Capture the cell that displays the provided text and extract its (X, Y) central coordinate. 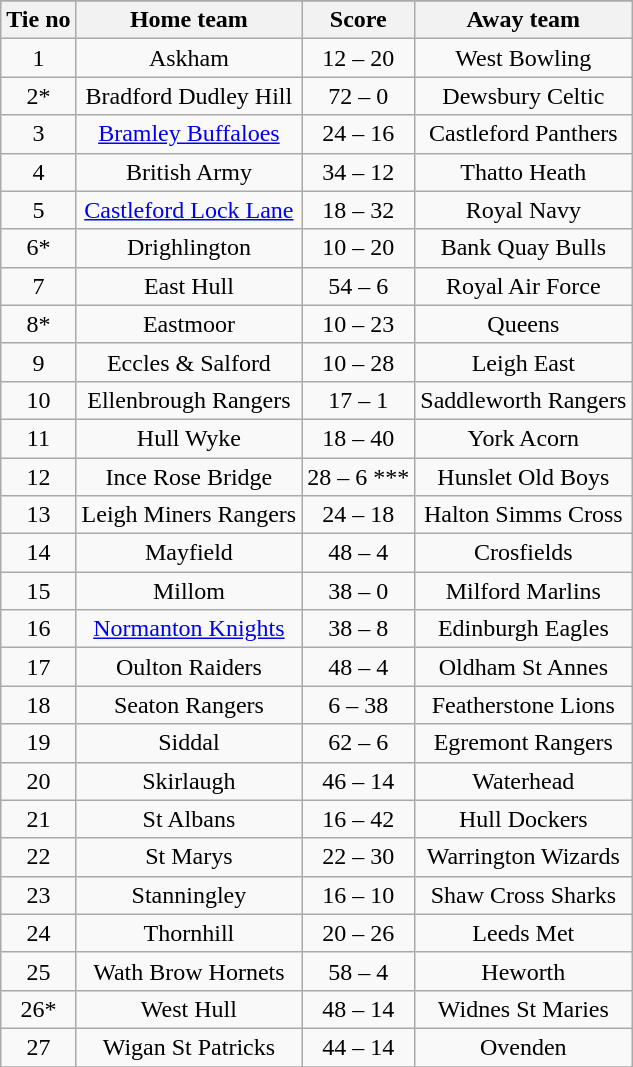
10 – 28 (358, 362)
Skirlaugh (189, 781)
48 – 14 (358, 1009)
Saddleworth Rangers (524, 400)
2* (38, 96)
Egremont Rangers (524, 743)
Askham (189, 58)
Edinburgh Eagles (524, 629)
6 – 38 (358, 705)
12 (38, 477)
Heworth (524, 971)
11 (38, 438)
9 (38, 362)
8* (38, 324)
14 (38, 553)
Wigan St Patricks (189, 1047)
St Marys (189, 857)
34 – 12 (358, 172)
Tie no (38, 20)
62 – 6 (358, 743)
Hull Wyke (189, 438)
21 (38, 819)
58 – 4 (358, 971)
46 – 14 (358, 781)
18 – 32 (358, 210)
4 (38, 172)
38 – 0 (358, 591)
Milford Marlins (524, 591)
10 – 23 (358, 324)
Thatto Heath (524, 172)
Ince Rose Bridge (189, 477)
West Bowling (524, 58)
Oldham St Annes (524, 667)
Royal Air Force (524, 286)
Castleford Panthers (524, 134)
Seaton Rangers (189, 705)
Normanton Knights (189, 629)
York Acorn (524, 438)
16 – 42 (358, 819)
26* (38, 1009)
1 (38, 58)
Hunslet Old Boys (524, 477)
Ovenden (524, 1047)
15 (38, 591)
24 (38, 933)
22 – 30 (358, 857)
St Albans (189, 819)
28 – 6 *** (358, 477)
Warrington Wizards (524, 857)
44 – 14 (358, 1047)
17 (38, 667)
19 (38, 743)
23 (38, 895)
Shaw Cross Sharks (524, 895)
38 – 8 (358, 629)
Featherstone Lions (524, 705)
Thornhill (189, 933)
Drighlington (189, 248)
5 (38, 210)
25 (38, 971)
East Hull (189, 286)
24 – 16 (358, 134)
Eastmoor (189, 324)
27 (38, 1047)
12 – 20 (358, 58)
Mayfield (189, 553)
Ellenbrough Rangers (189, 400)
13 (38, 515)
Halton Simms Cross (524, 515)
Eccles & Salford (189, 362)
Stanningley (189, 895)
Castleford Lock Lane (189, 210)
Crosfields (524, 553)
British Army (189, 172)
7 (38, 286)
Siddal (189, 743)
Leigh East (524, 362)
Widnes St Maries (524, 1009)
Waterhead (524, 781)
West Hull (189, 1009)
Dewsbury Celtic (524, 96)
Leeds Met (524, 933)
20 (38, 781)
Oulton Raiders (189, 667)
18 (38, 705)
Bradford Dudley Hill (189, 96)
18 – 40 (358, 438)
17 – 1 (358, 400)
Queens (524, 324)
Score (358, 20)
72 – 0 (358, 96)
Bramley Buffaloes (189, 134)
Bank Quay Bulls (524, 248)
3 (38, 134)
10 – 20 (358, 248)
Leigh Miners Rangers (189, 515)
16 – 10 (358, 895)
Home team (189, 20)
16 (38, 629)
Away team (524, 20)
10 (38, 400)
24 – 18 (358, 515)
Royal Navy (524, 210)
Hull Dockers (524, 819)
Millom (189, 591)
22 (38, 857)
20 – 26 (358, 933)
54 – 6 (358, 286)
Wath Brow Hornets (189, 971)
6* (38, 248)
